From the cell containing the given text, extract its center point as (X, Y) coordinate. 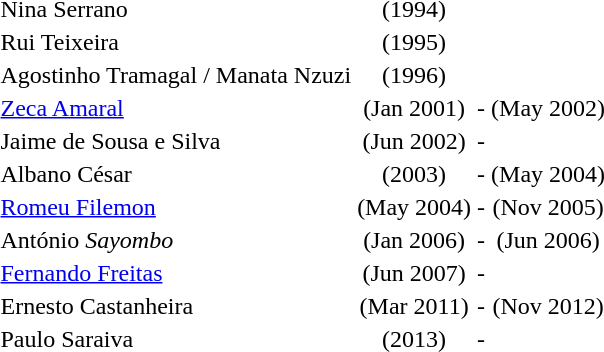
(Mar 2011) (414, 306)
(Jan 2006) (414, 240)
(1995) (414, 42)
(Jan 2001) (414, 108)
(2003) (414, 174)
(Jun 2002) (414, 141)
(Jun 2007) (414, 273)
(1996) (414, 75)
(May 2004) (414, 207)
